Capture the cell that displays the provided text and extract its (X, Y) central coordinate. 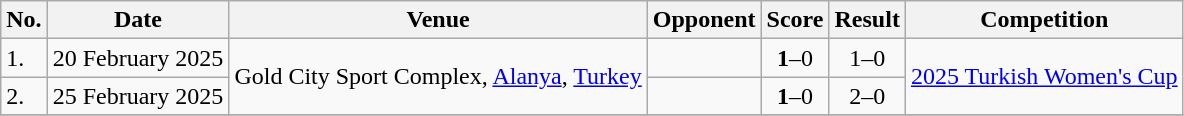
No. (24, 20)
2. (24, 96)
Score (795, 20)
Venue (438, 20)
Competition (1044, 20)
2025 Turkish Women's Cup (1044, 77)
20 February 2025 (138, 58)
2–0 (867, 96)
25 February 2025 (138, 96)
Opponent (704, 20)
Gold City Sport Complex, Alanya, Turkey (438, 77)
Result (867, 20)
1. (24, 58)
Date (138, 20)
